Output the (x, y) coordinate of the center of the cell containing the given text.  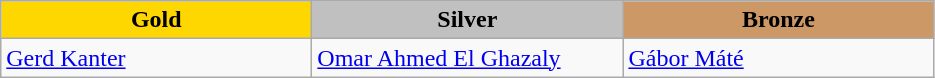
Omar Ahmed El Ghazaly (468, 58)
Bronze (778, 20)
Gerd Kanter (156, 58)
Silver (468, 20)
Gábor Máté (778, 58)
Gold (156, 20)
